Search for the cell housing the specified text and yield its [X, Y] center coordinate. 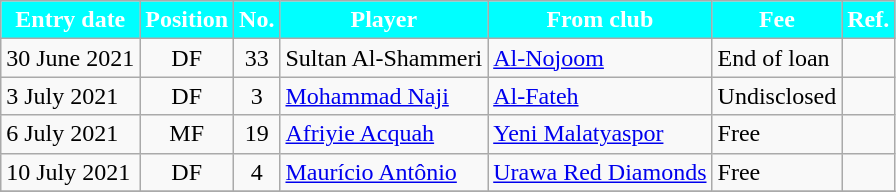
4 [257, 172]
MF [187, 134]
Al-Nojoom [600, 58]
Fee [777, 20]
Yeni Malatyaspor [600, 134]
Mohammad Naji [384, 96]
30 June 2021 [70, 58]
Maurício Antônio [384, 172]
6 July 2021 [70, 134]
3 July 2021 [70, 96]
Al-Fateh [600, 96]
19 [257, 134]
Sultan Al-Shammeri [384, 58]
Undisclosed [777, 96]
10 July 2021 [70, 172]
From club [600, 20]
Urawa Red Diamonds [600, 172]
Player [384, 20]
3 [257, 96]
Position [187, 20]
Afriyie Acquah [384, 134]
Ref. [868, 20]
Entry date [70, 20]
33 [257, 58]
No. [257, 20]
End of loan [777, 58]
